Capture the cell that displays the provided text and extract its [x, y] central coordinate. 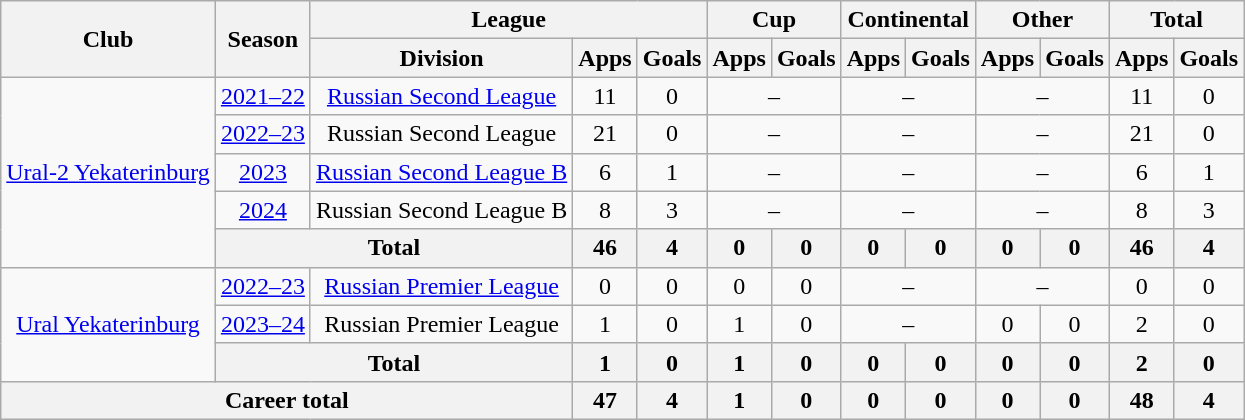
48 [1141, 400]
League [508, 20]
Continental [908, 20]
Ural Yekaterinburg [108, 324]
Other [1042, 20]
47 [605, 400]
2023–24 [262, 324]
Division [441, 58]
2023 [262, 172]
Ural-2 Yekaterinburg [108, 172]
Career total [287, 400]
Cup [774, 20]
Season [262, 39]
2024 [262, 210]
2021–22 [262, 96]
Club [108, 39]
